Determine the (x, y) coordinate at the center of the cell enclosing the given text.  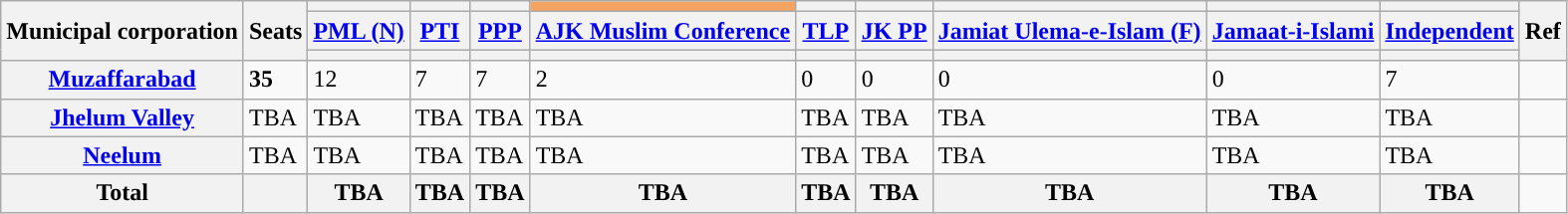
Neelum (123, 155)
PPP (500, 31)
PTI (439, 31)
PML (N) (359, 31)
35 (275, 80)
AJK Muslim Conference (663, 31)
2 (663, 80)
Jamaat-i-Islami (1293, 31)
Jhelum Valley (123, 117)
Muzaffarabad (123, 80)
Independent (1449, 31)
Municipal corporation (123, 31)
Ref (1542, 31)
Seats (275, 31)
Total (123, 193)
JK PP (895, 31)
TLP (826, 31)
Jamiat Ulema-e-Islam (F) (1070, 31)
12 (359, 80)
